Locate the cell with the specified text and output its [x, y] center coordinate. 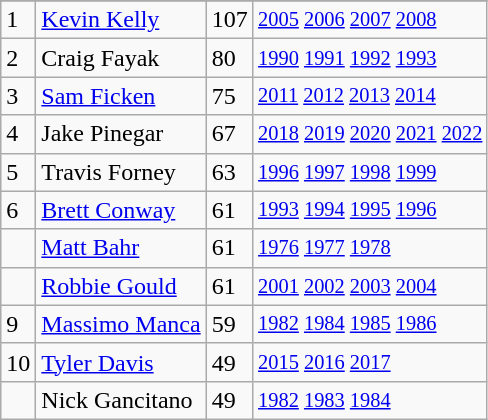
Nick Gancitano [121, 400]
75 [230, 96]
3 [18, 96]
5 [18, 172]
10 [18, 362]
Craig Fayak [121, 58]
Robbie Gould [121, 286]
2018 2019 2020 2021 2022 [370, 134]
2011 2012 2013 2014 [370, 96]
59 [230, 324]
63 [230, 172]
Sam Ficken [121, 96]
9 [18, 324]
Travis Forney [121, 172]
Jake Pinegar [121, 134]
1996 1997 1998 1999 [370, 172]
Matt Bahr [121, 248]
2001 2002 2003 2004 [370, 286]
2005 2006 2007 2008 [370, 20]
2015 2016 2017 [370, 362]
1993 1994 1995 1996 [370, 210]
Tyler Davis [121, 362]
1982 1983 1984 [370, 400]
1982 1984 1985 1986 [370, 324]
80 [230, 58]
6 [18, 210]
1 [18, 20]
1990 1991 1992 1993 [370, 58]
2 [18, 58]
1976 1977 1978 [370, 248]
107 [230, 20]
Massimo Manca [121, 324]
4 [18, 134]
Brett Conway [121, 210]
67 [230, 134]
Kevin Kelly [121, 20]
